Determine the [X, Y] coordinate at the center of the cell enclosing the given text.  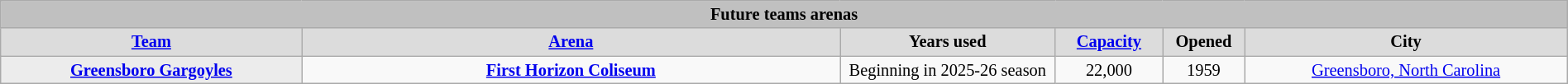
Beginning in 2025-26 season [948, 70]
22,000 [1109, 70]
Arena [571, 42]
Greensboro, North Carolina [1406, 70]
Years used [948, 42]
City [1406, 42]
Opened [1204, 42]
Team [151, 42]
Future teams arenas [784, 14]
Greensboro Gargoyles [151, 70]
First Horizon Coliseum [571, 70]
Capacity [1109, 42]
1959 [1204, 70]
